Return the (X, Y) coordinate for the center point of the cell that contains the specified text.  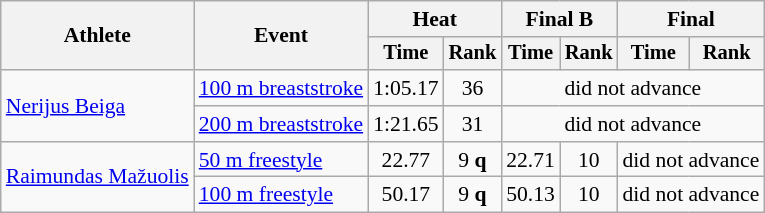
22.77 (406, 160)
Event (281, 36)
Raimundas Mažuolis (98, 178)
50.13 (530, 195)
1:21.65 (406, 124)
100 m freestyle (281, 195)
50 m freestyle (281, 160)
Athlete (98, 36)
50.17 (406, 195)
Heat (434, 19)
200 m breaststroke (281, 124)
36 (473, 88)
Final B (559, 19)
22.71 (530, 160)
31 (473, 124)
1:05.17 (406, 88)
Nerijus Beiga (98, 106)
Final (692, 19)
100 m breaststroke (281, 88)
